For the text-containing cell, return its midpoint in (x, y) coordinate format. 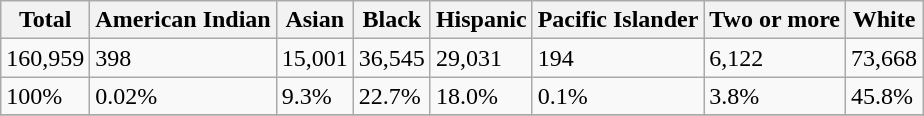
22.7% (392, 96)
6,122 (775, 58)
Total (46, 20)
18.0% (481, 96)
9.3% (314, 96)
0.1% (618, 96)
Hispanic (481, 20)
White (884, 20)
36,545 (392, 58)
73,668 (884, 58)
0.02% (183, 96)
160,959 (46, 58)
Black (392, 20)
100% (46, 96)
398 (183, 58)
15,001 (314, 58)
Two or more (775, 20)
American Indian (183, 20)
45.8% (884, 96)
Pacific Islander (618, 20)
3.8% (775, 96)
Asian (314, 20)
29,031 (481, 58)
194 (618, 58)
